Find where the given text appears and provide that cell's center as [X, Y] coordinate. 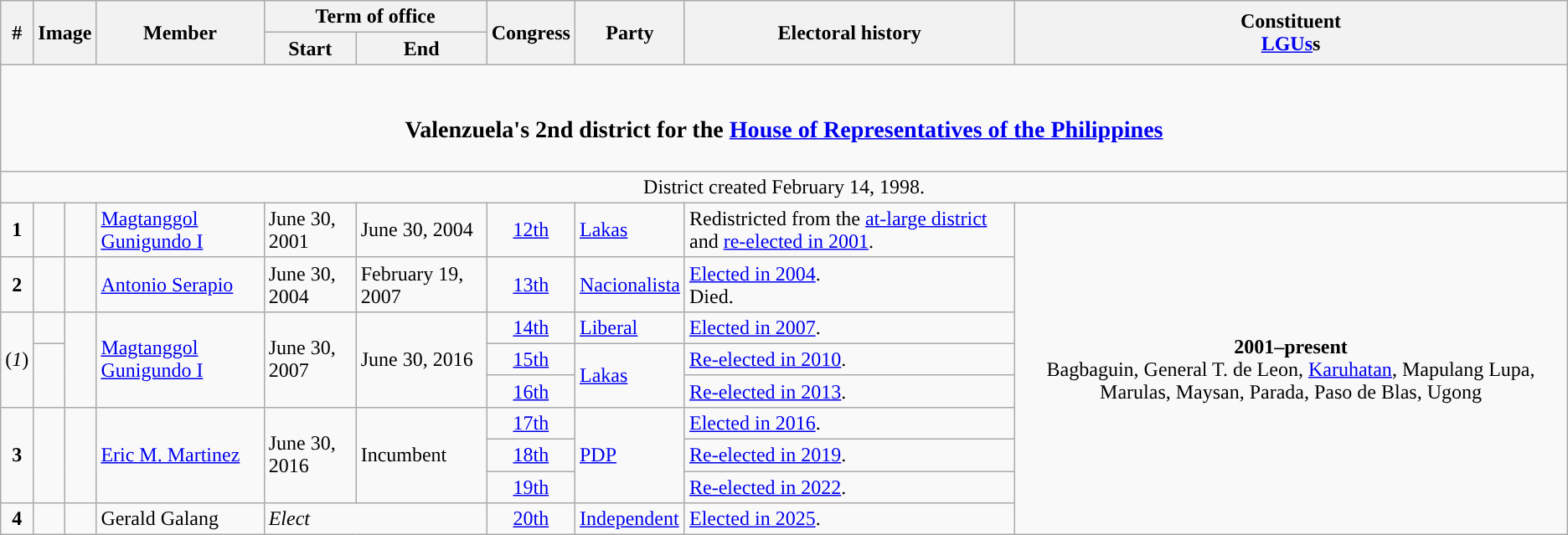
Gerald Galang [180, 519]
Re-elected in 2019. [849, 455]
Elected in 2004.Died. [849, 285]
End [421, 49]
2001–presentBagbaguin, General T. de Leon, Karuhatan, Mapulang Lupa, Marulas, Maysan, Parada, Paso de Blas, Ugong [1291, 368]
February 19, 2007 [421, 285]
12th [531, 229]
4 [17, 519]
Antonio Serapio [180, 285]
Incumbent [421, 455]
Start [310, 49]
District created February 14, 1998. [784, 187]
PDP [630, 455]
Elected in 2025. [849, 519]
June 30, 2001 [310, 229]
20th [531, 519]
17th [531, 423]
Re-elected in 2010. [849, 359]
Independent [630, 519]
Electoral history [849, 33]
Elect [375, 519]
(1) [17, 359]
1 [17, 229]
Term of office [375, 17]
Re-elected in 2013. [849, 391]
Image [65, 33]
Nacionalista [630, 285]
Liberal [630, 327]
Eric M. Martinez [180, 455]
Re-elected in 2022. [849, 487]
15th [531, 359]
Party [630, 33]
Member [180, 33]
13th [531, 285]
Elected in 2016. [849, 423]
Congress [531, 33]
June 30, 2007 [310, 359]
3 [17, 455]
ConstituentLGUss [1291, 33]
14th [531, 327]
18th [531, 455]
19th [531, 487]
Redistricted from the at-large district and re-elected in 2001. [849, 229]
Valenzuela's 2nd district for the House of Representatives of the Philippines [784, 117]
16th [531, 391]
2 [17, 285]
Elected in 2007. [849, 327]
# [17, 33]
